Return [x, y] of the center of cell containing provided text 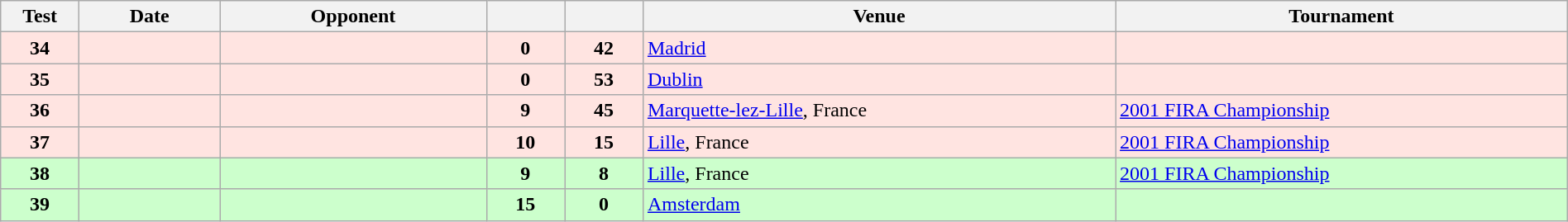
39 [40, 205]
45 [604, 111]
Date [149, 17]
36 [40, 111]
10 [526, 142]
Tournament [1341, 17]
8 [604, 173]
Madrid [878, 48]
Test [40, 17]
53 [604, 79]
Dublin [878, 79]
Marquette-lez-Lille, France [878, 111]
34 [40, 48]
37 [40, 142]
42 [604, 48]
Opponent [353, 17]
38 [40, 173]
Amsterdam [878, 205]
Venue [878, 17]
35 [40, 79]
